From the cell containing the given text, extract its center point as (X, Y) coordinate. 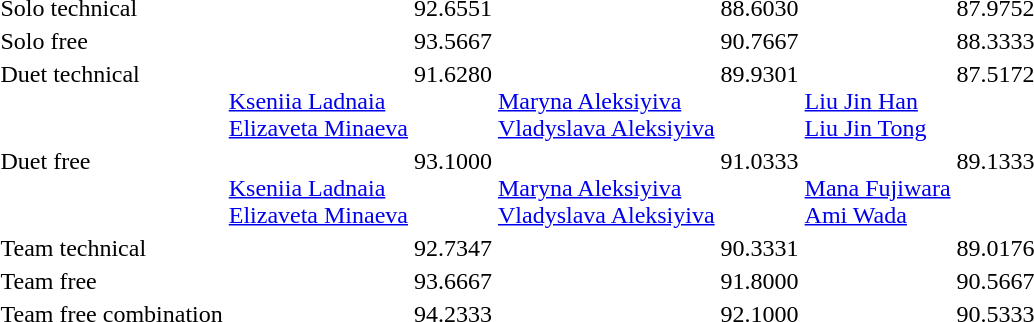
93.1000 (452, 188)
90.3331 (760, 248)
92.7347 (452, 248)
89.9301 (760, 101)
91.8000 (760, 281)
91.6280 (452, 101)
90.7667 (760, 41)
93.5667 (452, 41)
91.0333 (760, 188)
Liu Jin HanLiu Jin Tong (878, 101)
93.6667 (452, 281)
Mana FujiwaraAmi Wada (878, 188)
